Output the [x, y] coordinate of the center of the cell containing the given text.  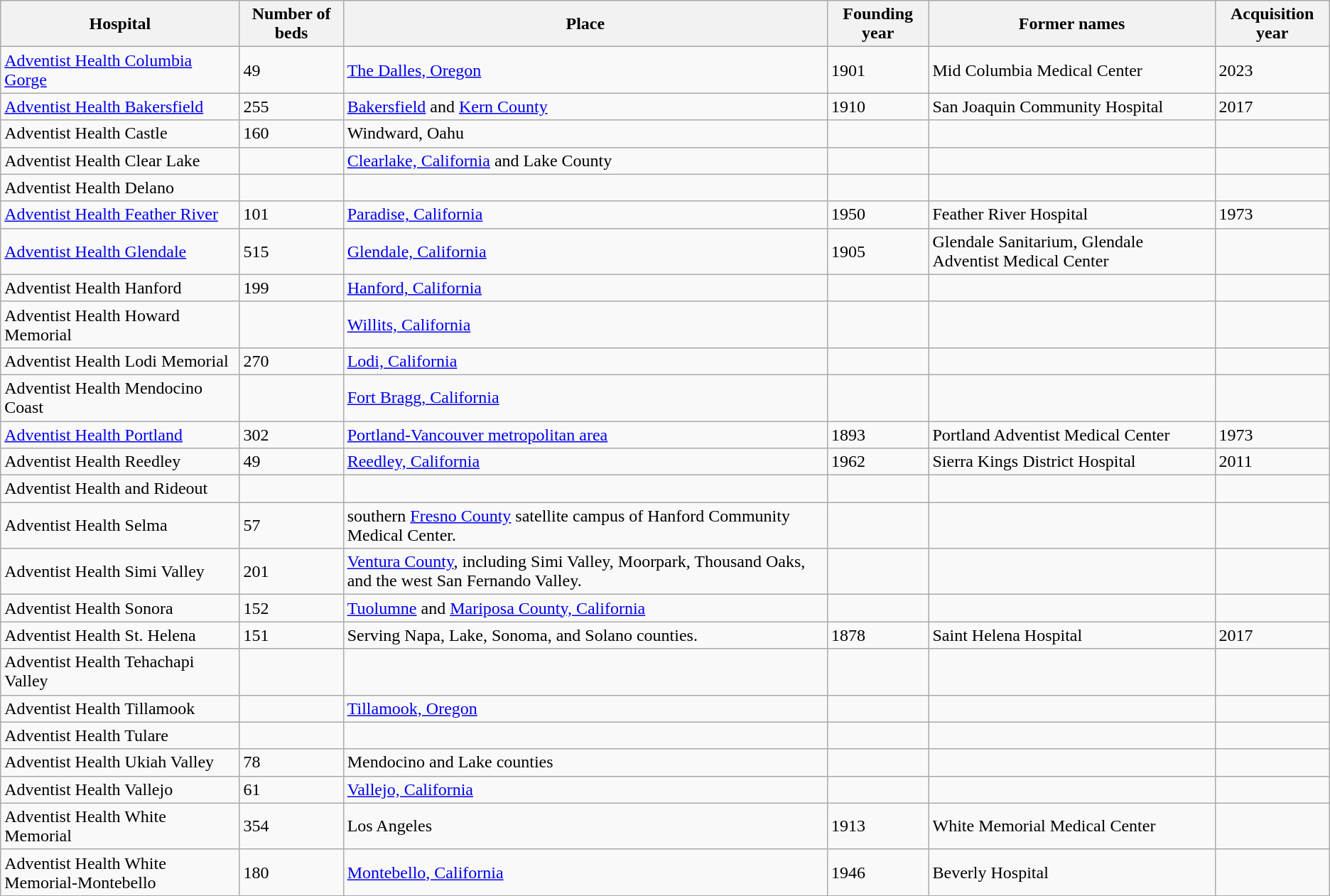
Mid Columbia Medical Center [1071, 70]
Adventist Health Lodi Memorial [120, 361]
Adventist Health White Memorial-Montebello [120, 873]
Glendale, California [585, 252]
Los Angeles [585, 826]
Tillamook, Oregon [585, 708]
Tuolumne and Mariposa County, California [585, 608]
Paradise, California [585, 215]
Beverly Hospital [1071, 873]
Adventist Health Howard Memorial [120, 324]
Adventist Health Clear Lake [120, 161]
151 [291, 635]
southern Fresno County satellite campus of Hanford Community Medical Center. [585, 526]
Montebello, California [585, 873]
1950 [878, 215]
Portland Adventist Medical Center [1071, 434]
Adventist Health Tulare [120, 735]
Mendocino and Lake counties [585, 762]
Hospital [120, 24]
Acquisition year [1272, 24]
152 [291, 608]
Adventist Health Selma [120, 526]
Former names [1071, 24]
Adventist Health White Memorial [120, 826]
Adventist Health Hanford [120, 288]
180 [291, 873]
Adventist Health St. Helena [120, 635]
Adventist Health Castle [120, 134]
The Dalles, Oregon [585, 70]
101 [291, 215]
Adventist Health Feather River [120, 215]
201 [291, 571]
Saint Helena Hospital [1071, 635]
1878 [878, 635]
199 [291, 288]
Portland-Vancouver metropolitan area [585, 434]
255 [291, 107]
San Joaquin Community Hospital [1071, 107]
78 [291, 762]
Feather River Hospital [1071, 215]
1946 [878, 873]
57 [291, 526]
302 [291, 434]
Ventura County, including Simi Valley, Moorpark, Thousand Oaks, and the west San Fernando Valley. [585, 571]
Adventist Health Columbia Gorge [120, 70]
61 [291, 789]
Willits, California [585, 324]
White Memorial Medical Center [1071, 826]
Adventist Health Glendale [120, 252]
Adventist Health and Rideout [120, 489]
Number of beds [291, 24]
515 [291, 252]
Adventist Health Sonora [120, 608]
Adventist Health Delano [120, 188]
1910 [878, 107]
1905 [878, 252]
Adventist Health Portland [120, 434]
Adventist Health Tillamook [120, 708]
Bakersfield and Kern County [585, 107]
1962 [878, 462]
Reedley, California [585, 462]
2023 [1272, 70]
Sierra Kings District Hospital [1071, 462]
1893 [878, 434]
354 [291, 826]
Fort Bragg, California [585, 398]
1901 [878, 70]
2011 [1272, 462]
Adventist Health Mendocino Coast [120, 398]
Adventist Health Reedley [120, 462]
Adventist Health Simi Valley [120, 571]
Clearlake, California and Lake County [585, 161]
Lodi, California [585, 361]
Place [585, 24]
1913 [878, 826]
Adventist Health Tehachapi Valley [120, 672]
Glendale Sanitarium, Glendale Adventist Medical Center [1071, 252]
Adventist Health Ukiah Valley [120, 762]
Adventist Health Vallejo [120, 789]
160 [291, 134]
270 [291, 361]
Adventist Health Bakersfield [120, 107]
Hanford, California [585, 288]
Founding year [878, 24]
Vallejo, California [585, 789]
Serving Napa, Lake, Sonoma, and Solano counties. [585, 635]
Windward, Oahu [585, 134]
